From the cell containing the given text, extract its center point as (X, Y) coordinate. 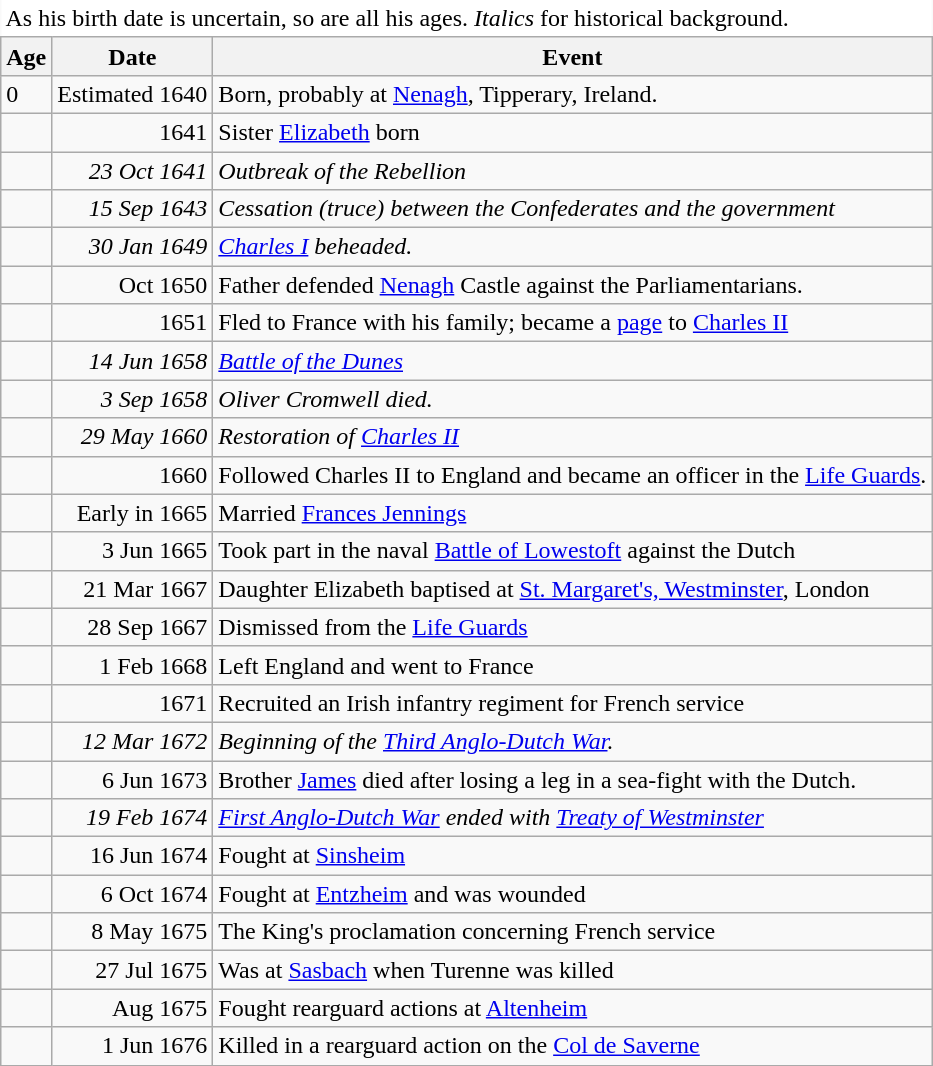
Beginning of the Third Anglo-Dutch War. (572, 741)
Born, probably at Nenagh, Tipperary, Ireland. (572, 94)
Estimated 1640 (132, 94)
Brother James died after losing a leg in a sea-fight with the Dutch. (572, 779)
As his birth date is uncertain, so are all his ages. Italics for historical background. (466, 18)
Restoration of Charles II (572, 437)
Early in 1665 (132, 513)
23 Oct 1641 (132, 171)
Charles I beheaded. (572, 247)
15 Sep 1643 (132, 209)
Cessation (truce) between the Confederates and the government (572, 209)
1660 (132, 475)
Date (132, 56)
Father defended Nenagh Castle against the Parliamentarians. (572, 285)
1651 (132, 323)
1671 (132, 703)
14 Jun 1658 (132, 361)
The King's proclamation concerning French service (572, 932)
Recruited an Irish infantry regiment for French service (572, 703)
29 May 1660 (132, 437)
16 Jun 1674 (132, 856)
Age (26, 56)
28 Sep 1667 (132, 627)
Left England and went to France (572, 665)
3 Jun 1665 (132, 551)
Daughter Elizabeth baptised at St. Margaret's, Westminster, London (572, 589)
6 Oct 1674 (132, 894)
1 Feb 1668 (132, 665)
Took part in the naval Battle of Lowestoft against the Dutch (572, 551)
19 Feb 1674 (132, 818)
Oliver Cromwell died. (572, 399)
6 Jun 1673 (132, 779)
1641 (132, 132)
Fought at Sinsheim (572, 856)
3 Sep 1658 (132, 399)
Oct 1650 (132, 285)
Sister Elizabeth born (572, 132)
Aug 1675 (132, 1008)
Event (572, 56)
First Anglo-Dutch War ended with Treaty of Westminster (572, 818)
8 May 1675 (132, 932)
Battle of the Dunes (572, 361)
1 Jun 1676 (132, 1046)
12 Mar 1672 (132, 741)
Fought at Entzheim and was wounded (572, 894)
Dismissed from the Life Guards (572, 627)
Followed Charles II to England and became an officer in the Life Guards. (572, 475)
Fled to France with his family; became a page to Charles II (572, 323)
Fought rearguard actions at Altenheim (572, 1008)
Was at Sasbach when Turenne was killed (572, 970)
Married Frances Jennings (572, 513)
21 Mar 1667 (132, 589)
30 Jan 1649 (132, 247)
27 Jul 1675 (132, 970)
Outbreak of the Rebellion (572, 171)
0 (26, 94)
Killed in a rearguard action on the Col de Saverne (572, 1046)
